Find where the given text appears and provide that cell's center as (x, y) coordinate. 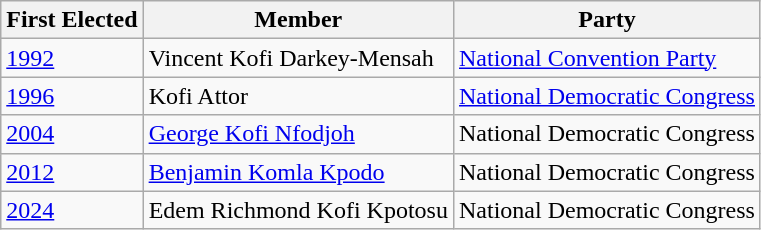
George Kofi Nfodjoh (298, 134)
1992 (72, 58)
National Convention Party (606, 58)
2012 (72, 172)
Benjamin Komla Kpodo (298, 172)
2024 (72, 210)
Kofi Attor (298, 96)
First Elected (72, 20)
2004 (72, 134)
Edem Richmond Kofi Kpotosu (298, 210)
1996 (72, 96)
Member (298, 20)
Party (606, 20)
Vincent Kofi Darkey-Mensah (298, 58)
